Locate the cell with the specified text and output its (X, Y) center coordinate. 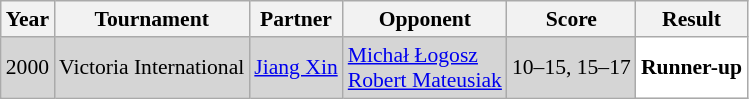
Score (572, 19)
Jiang Xin (296, 68)
Victoria International (152, 68)
Runner-up (692, 68)
Result (692, 19)
Partner (296, 19)
10–15, 15–17 (572, 68)
2000 (28, 68)
Year (28, 19)
Michał Łogosz Robert Mateusiak (425, 68)
Tournament (152, 19)
Opponent (425, 19)
